Provide the (x, y) coordinate of the cell's center where the given text is located.  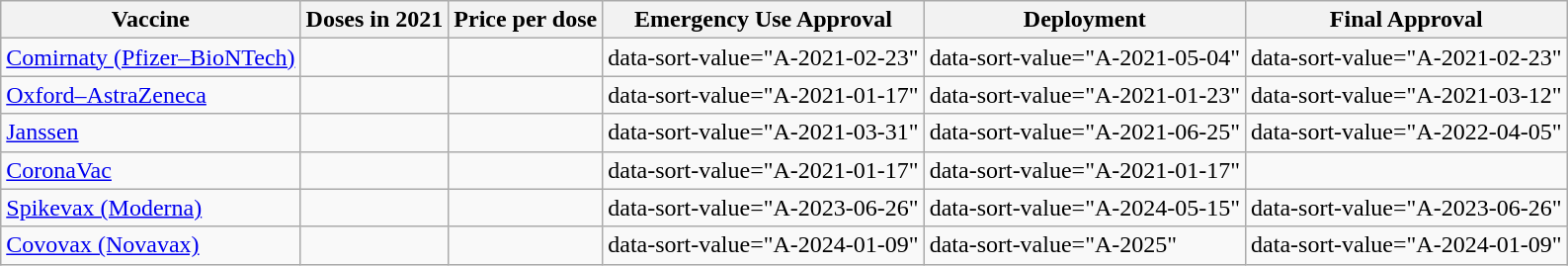
Final Approval (1407, 20)
CoronaVac (150, 170)
Doses in 2021 (374, 20)
data-sort-value="A-2021-06-25" (1085, 133)
Vaccine (150, 20)
data-sort-value="A-2021-03-12" (1407, 95)
data-sort-value="A-2022-04-05" (1407, 133)
Price per dose (526, 20)
Covovax (Novavax) (150, 245)
data-sort-value="A-2021-01-23" (1085, 95)
data-sort-value="A-2021-03-31" (763, 133)
Emergency Use Approval (763, 20)
data-sort-value="A-2024-05-15" (1085, 208)
Oxford–AstraZeneca (150, 95)
Deployment (1085, 20)
Comirnaty (Pfizer–BioNTech) (150, 57)
Spikevax (Moderna) (150, 208)
data-sort-value="A-2021-05-04" (1085, 57)
Janssen (150, 133)
data-sort-value="A-2025" (1085, 245)
